Capture the cell that displays the provided text and extract its (x, y) central coordinate. 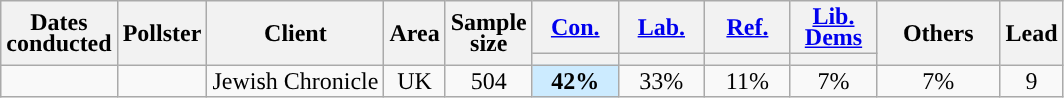
42% (575, 81)
9 (1032, 81)
Jewish Chronicle (296, 81)
Con. (575, 28)
UK (414, 81)
504 (488, 81)
Pollster (162, 33)
Client (296, 33)
33% (661, 81)
Lab. (661, 28)
Samplesize (488, 33)
Datesconducted (59, 33)
11% (747, 81)
Others (938, 33)
Lead (1032, 33)
Area (414, 33)
Lib. Dems (833, 28)
Ref. (747, 28)
